Detect which cell encompasses the target text, then output its [X, Y] center coordinate. 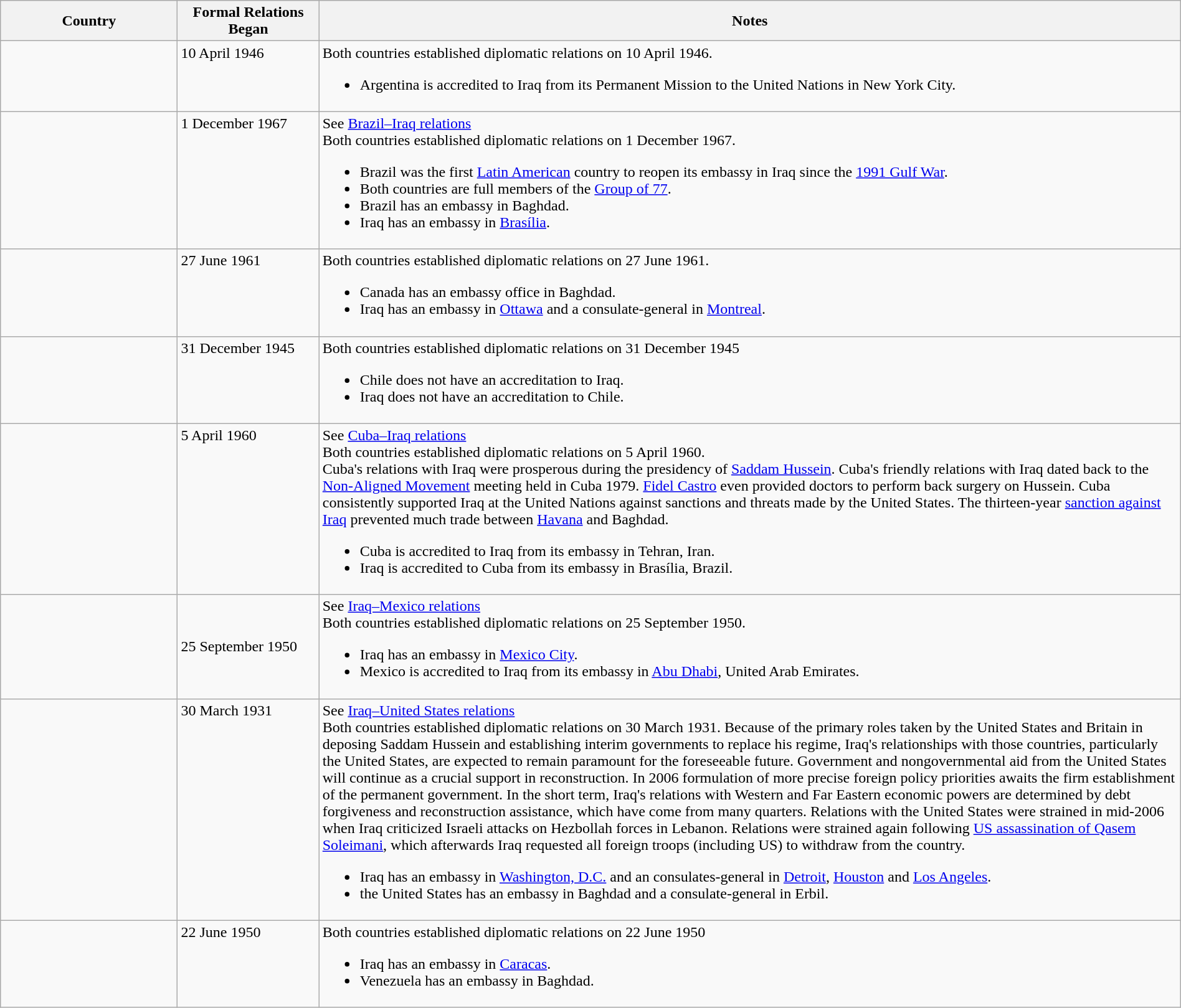
30 March 1931 [248, 809]
Country [89, 21]
22 June 1950 [248, 964]
Formal Relations Began [248, 21]
5 April 1960 [248, 509]
10 April 1946 [248, 76]
Notes [750, 21]
25 September 1950 [248, 646]
31 December 1945 [248, 380]
27 June 1961 [248, 293]
Both countries established diplomatic relations on 22 June 1950Iraq has an embassy in Caracas.Venezuela has an embassy in Baghdad. [750, 964]
1 December 1967 [248, 181]
